Determine the [X, Y] coordinate at the center of the cell enclosing the given text.  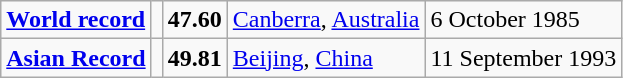
6 October 1985 [524, 20]
Canberra, Australia [326, 20]
47.60 [194, 20]
49.81 [194, 58]
World record [76, 20]
Asian Record [76, 58]
Beijing, China [326, 58]
11 September 1993 [524, 58]
